Extract the [x, y] coordinate from the center of the cell holding the provided text.  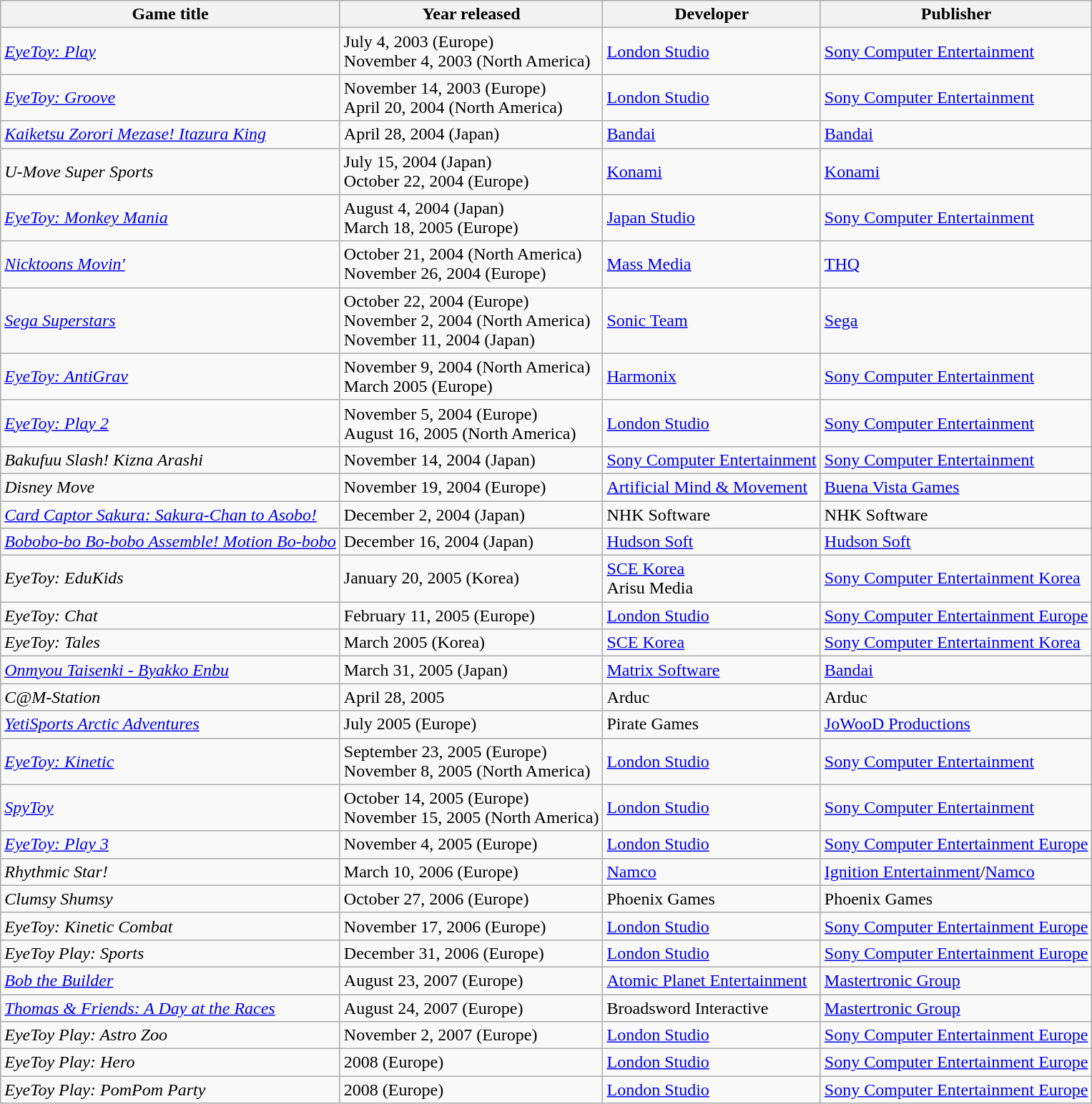
July 2005 (Europe) [471, 724]
September 23, 2005 (Europe)November 8, 2005 (North America) [471, 761]
EyeToy Play: Sports [170, 953]
Sega [956, 320]
Clumsy Shumsy [170, 899]
Ignition Entertainment/Namco [956, 872]
December 31, 2006 (Europe) [471, 953]
Card Captor Sakura: Sakura-Chan to Asobo! [170, 514]
November 9, 2004 (North America)March 2005 (Europe) [471, 376]
Buena Vista Games [956, 487]
Atomic Planet Entertainment [712, 980]
November 17, 2006 (Europe) [471, 926]
November 2, 2007 (Europe) [471, 1035]
Sega Superstars [170, 320]
Mass Media [712, 265]
EyeToy: EduKids [170, 579]
Year released [471, 14]
December 2, 2004 (Japan) [471, 514]
EyeToy Play: Astro Zoo [170, 1035]
March 10, 2006 (Europe) [471, 872]
EyeToy: Monkey Mania [170, 217]
Artificial Mind & Movement [712, 487]
SCE KoreaArisu Media [712, 579]
EyeToy Play: PomPom Party [170, 1090]
YetiSports Arctic Adventures [170, 724]
February 11, 2005 (Europe) [471, 616]
Publisher [956, 14]
SpyToy [170, 808]
EyeToy: Tales [170, 643]
EyeToy: Play [170, 51]
EyeToy: Play 3 [170, 844]
August 4, 2004 (Japan)March 18, 2005 (Europe) [471, 217]
November 14, 2004 (Japan) [471, 460]
THQ [956, 265]
November 4, 2005 (Europe) [471, 844]
Sonic Team [712, 320]
Disney Move [170, 487]
November 19, 2004 (Europe) [471, 487]
October 21, 2004 (North America)November 26, 2004 (Europe) [471, 265]
March 2005 (Korea) [471, 643]
Pirate Games [712, 724]
Broadsword Interactive [712, 1007]
November 14, 2003 (Europe)April 20, 2004 (North America) [471, 97]
EyeToy: Kinetic Combat [170, 926]
August 23, 2007 (Europe) [471, 980]
July 15, 2004 (Japan)October 22, 2004 (Europe) [471, 172]
Developer [712, 14]
January 20, 2005 (Korea) [471, 579]
JoWooD Productions [956, 724]
Game title [170, 14]
Rhythmic Star! [170, 872]
March 31, 2005 (Japan) [471, 670]
EyeToy: Groove [170, 97]
EyeToy: Kinetic [170, 761]
Bobobo-bo Bo-bobo Assemble! Motion Bo-bobo [170, 542]
Namco [712, 872]
Thomas & Friends: A Day at the Races [170, 1007]
U-Move Super Sports [170, 172]
October 22, 2004 (Europe)November 2, 2004 (North America)November 11, 2004 (Japan) [471, 320]
Bakufuu Slash! Kizna Arashi [170, 460]
Harmonix [712, 376]
October 27, 2006 (Europe) [471, 899]
EyeToy: Play 2 [170, 423]
EyeToy: AntiGrav [170, 376]
October 14, 2005 (Europe)November 15, 2005 (North America) [471, 808]
April 28, 2004 (Japan) [471, 134]
SCE Korea [712, 643]
C@M-Station [170, 697]
Matrix Software [712, 670]
December 16, 2004 (Japan) [471, 542]
November 5, 2004 (Europe)August 16, 2005 (North America) [471, 423]
Bob the Builder [170, 980]
July 4, 2003 (Europe)November 4, 2003 (North America) [471, 51]
Kaiketsu Zorori Mezase! Itazura King [170, 134]
August 24, 2007 (Europe) [471, 1007]
EyeToy Play: Hero [170, 1063]
Japan Studio [712, 217]
Nicktoons Movin' [170, 265]
EyeToy: Chat [170, 616]
April 28, 2005 [471, 697]
Onmyou Taisenki - Byakko Enbu [170, 670]
